Determine the [X, Y] coordinate at the center of the cell enclosing the given text.  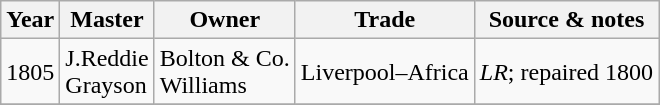
Trade [384, 20]
1805 [30, 72]
Source & notes [566, 20]
Year [30, 20]
LR; repaired 1800 [566, 72]
Bolton & Co.Williams [224, 72]
J.ReddieGrayson [107, 72]
Owner [224, 20]
Liverpool–Africa [384, 72]
Master [107, 20]
